Find where the given text appears and provide that cell's center as [X, Y] coordinate. 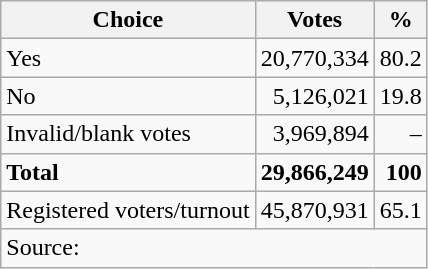
5,126,021 [314, 96]
No [128, 96]
Registered voters/turnout [128, 210]
80.2 [400, 58]
Votes [314, 20]
Yes [128, 58]
Invalid/blank votes [128, 134]
Total [128, 172]
Choice [128, 20]
– [400, 134]
3,969,894 [314, 134]
20,770,334 [314, 58]
% [400, 20]
100 [400, 172]
45,870,931 [314, 210]
29,866,249 [314, 172]
Source: [214, 248]
65.1 [400, 210]
19.8 [400, 96]
